Find where the given text appears and provide that cell's center as [X, Y] coordinate. 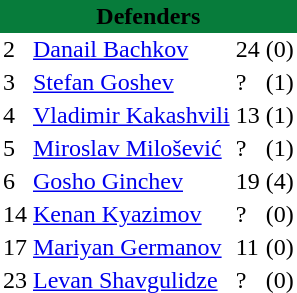
3 [15, 82]
Danail Bachkov [132, 50]
Vladimir Kakashvili [132, 116]
13 [248, 116]
(4) [280, 182]
24 [248, 50]
17 [15, 248]
19 [248, 182]
4 [15, 116]
Stefan Goshev [132, 82]
Defenders [148, 16]
Kenan Kyazimov [132, 214]
6 [15, 182]
Gosho Ginchev [132, 182]
Mariyan Germanov [132, 248]
14 [15, 214]
Miroslav Milošević [132, 148]
11 [248, 248]
2 [15, 50]
5 [15, 148]
